Scan for the cell matching the given text and deliver its [x, y] coordinate at center. 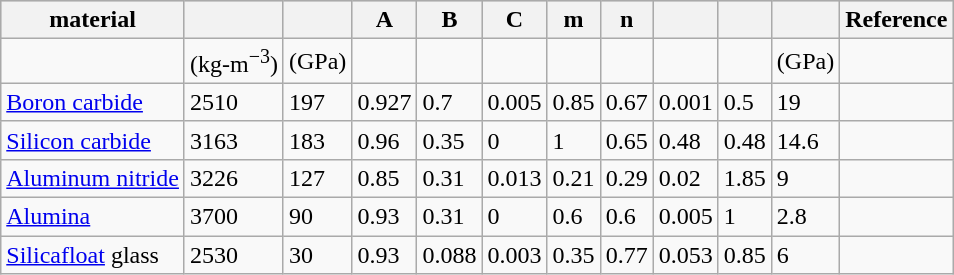
Silicon carbide [93, 140]
127 [317, 178]
n [626, 20]
1.85 [744, 178]
0.927 [384, 102]
(kg-m−3) [234, 62]
0.65 [626, 140]
0.77 [626, 255]
6 [805, 255]
2530 [234, 255]
C [514, 20]
183 [317, 140]
Aluminum nitride [93, 178]
19 [805, 102]
0.02 [686, 178]
0.088 [450, 255]
A [384, 20]
3226 [234, 178]
0.053 [686, 255]
0.003 [514, 255]
0.21 [574, 178]
B [450, 20]
material [93, 20]
0.5 [744, 102]
90 [317, 217]
0.29 [626, 178]
3700 [234, 217]
0.001 [686, 102]
m [574, 20]
2510 [234, 102]
Boron carbide [93, 102]
2.8 [805, 217]
14.6 [805, 140]
0.7 [450, 102]
0.67 [626, 102]
Reference [896, 20]
3163 [234, 140]
30 [317, 255]
0.013 [514, 178]
197 [317, 102]
Alumina [93, 217]
Silicafloat glass [93, 255]
0.96 [384, 140]
9 [805, 178]
